Determine the (X, Y) coordinate at the center of the cell enclosing the given text.  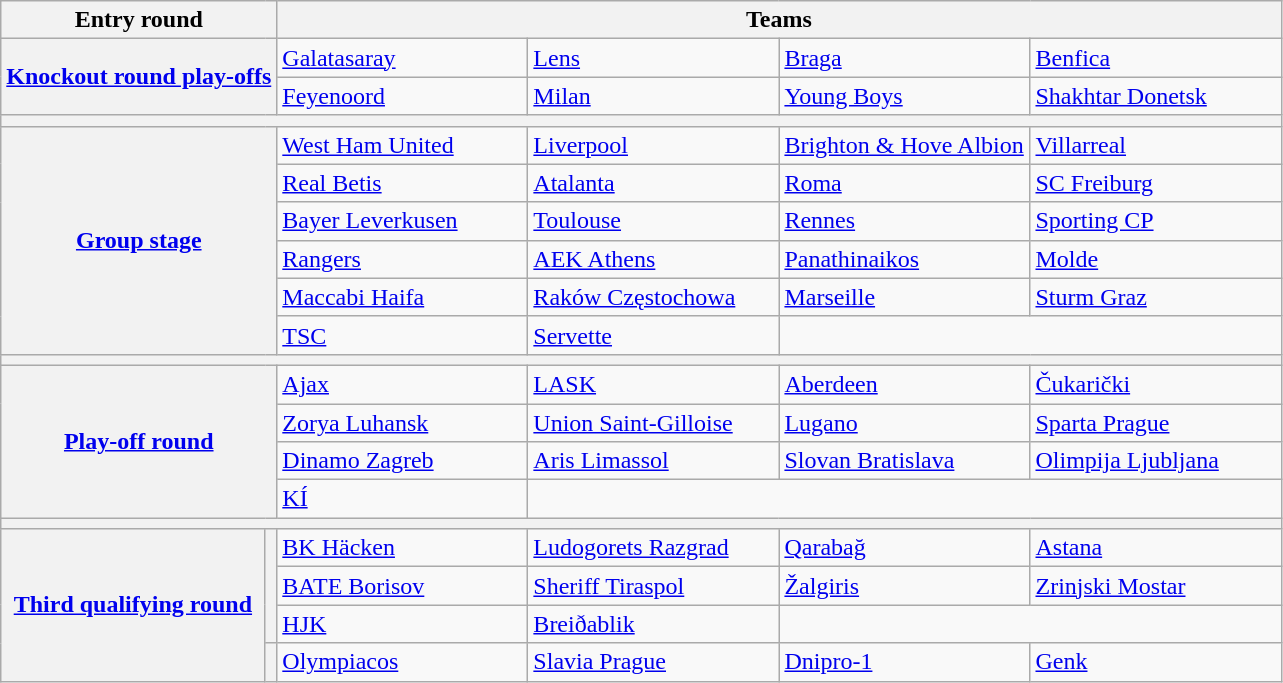
Qarabağ (904, 548)
Astana (1156, 548)
Genk (1156, 662)
Toulouse (654, 221)
Slovan Bratislava (904, 461)
Group stage (139, 240)
Sturm Graz (1156, 297)
Aberdeen (904, 384)
Maccabi Haifa (402, 297)
Roma (904, 183)
Sparta Prague (1156, 423)
Galatasaray (402, 58)
West Ham United (402, 145)
TSC (402, 335)
Breiðablik (654, 624)
SC Freiburg (1156, 183)
LASK (654, 384)
Žalgiris (904, 586)
Aris Limassol (654, 461)
Braga (904, 58)
Atalanta (654, 183)
Ajax (402, 384)
Marseille (904, 297)
Molde (1156, 259)
BATE Borisov (402, 586)
Brighton & Hove Albion (904, 145)
Shakhtar Donetsk (1156, 96)
Bayer Leverkusen (402, 221)
Zorya Luhansk (402, 423)
Raków Częstochowa (654, 297)
AEK Athens (654, 259)
Panathinaikos (904, 259)
Third qualifying round (133, 605)
Union Saint-Gilloise (654, 423)
Feyenoord (402, 96)
Teams (779, 20)
Dnipro-1 (904, 662)
Sporting CP (1156, 221)
Dinamo Zagreb (402, 461)
Olympiacos (402, 662)
Entry round (139, 20)
Liverpool (654, 145)
Zrinjski Mostar (1156, 586)
Young Boys (904, 96)
Ludogorets Razgrad (654, 548)
Lens (654, 58)
Play-off round (139, 441)
Lugano (904, 423)
HJK (402, 624)
Sheriff Tiraspol (654, 586)
Servette (654, 335)
BK Häcken (402, 548)
Benfica (1156, 58)
Knockout round play-offs (139, 77)
Rangers (402, 259)
Real Betis (402, 183)
Olimpija Ljubljana (1156, 461)
Villarreal (1156, 145)
Milan (654, 96)
Slavia Prague (654, 662)
KÍ (402, 499)
Rennes (904, 221)
Čukarički (1156, 384)
